Detect which cell encompasses the target text, then output its [x, y] center coordinate. 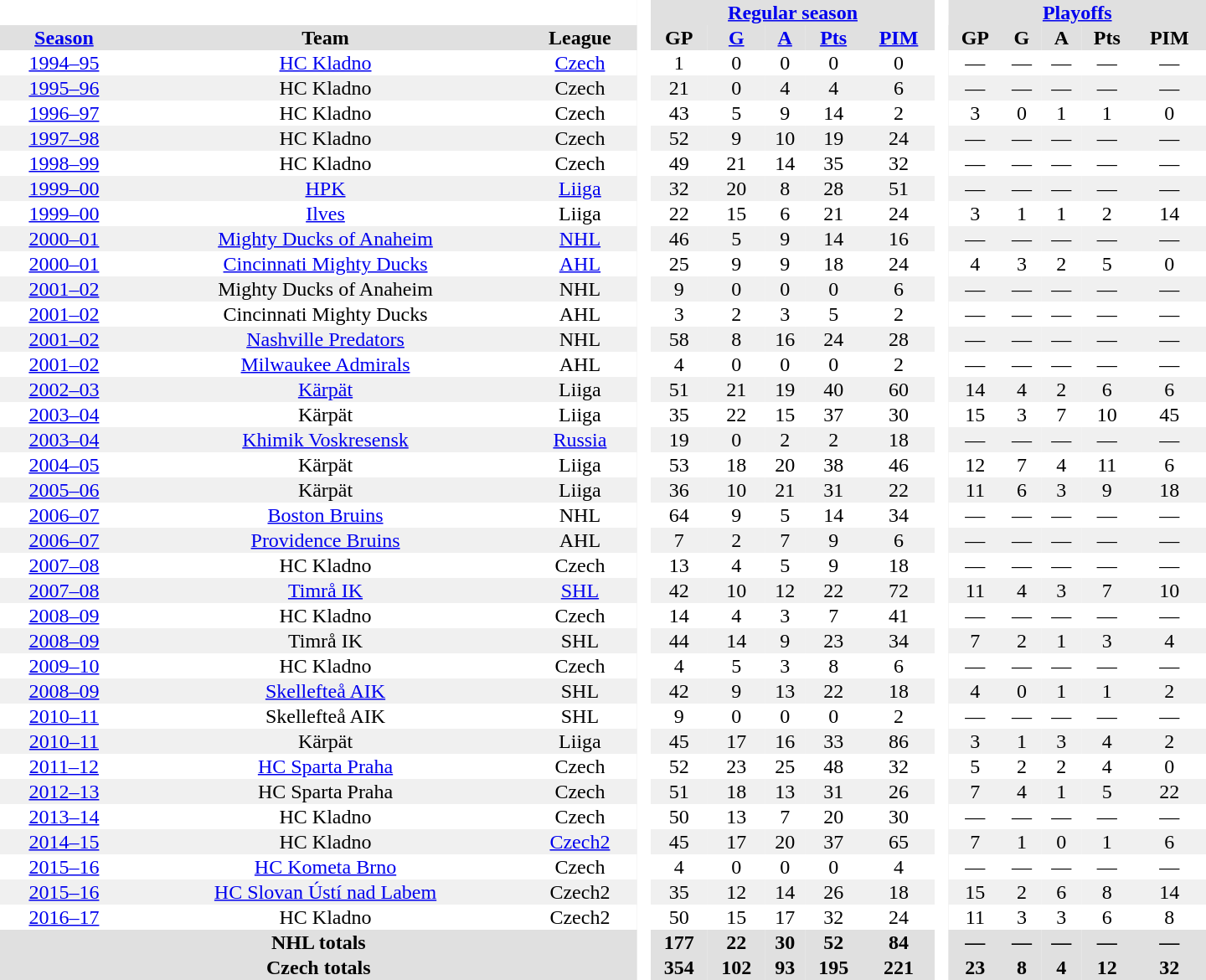
195 [834, 967]
102 [737, 967]
1998–99 [64, 163]
1996–97 [64, 113]
Czech totals [318, 967]
Season [64, 38]
43 [678, 113]
2014–15 [64, 842]
53 [678, 465]
Team [325, 38]
58 [678, 339]
2016–17 [64, 917]
64 [678, 515]
HC Slovan Ústí nad Labem [325, 892]
2011–12 [64, 766]
40 [834, 389]
2005–06 [64, 490]
33 [834, 741]
Playoffs [1077, 13]
2012–13 [64, 792]
48 [834, 766]
60 [898, 389]
65 [898, 842]
84 [898, 942]
354 [678, 967]
177 [678, 942]
1997–98 [64, 138]
Khimik Voskresensk [325, 440]
38 [834, 465]
League [580, 38]
36 [678, 490]
Nashville Predators [325, 339]
NHL totals [318, 942]
Providence Bruins [325, 540]
2013–14 [64, 817]
41 [898, 616]
2004–05 [64, 465]
2002–03 [64, 389]
Milwaukee Admirals [325, 364]
44 [678, 641]
2009–10 [64, 666]
49 [678, 163]
Regular season [792, 13]
93 [784, 967]
Boston Bruins [325, 515]
86 [898, 741]
HC Kometa Brno [325, 867]
72 [898, 591]
1994–95 [64, 63]
Russia [580, 440]
Ilves [325, 214]
1995–96 [64, 88]
HPK [325, 188]
221 [898, 967]
